Provide the [X, Y] coordinate of the cell's center where the given text is located.  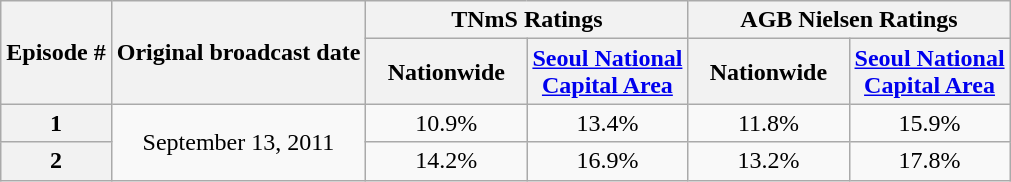
10.9% [446, 123]
September 13, 2011 [238, 142]
1 [56, 123]
14.2% [446, 161]
TNmS Ratings [527, 20]
16.9% [608, 161]
15.9% [930, 123]
17.8% [930, 161]
13.4% [608, 123]
2 [56, 161]
13.2% [768, 161]
11.8% [768, 123]
Original broadcast date [238, 52]
Episode # [56, 52]
AGB Nielsen Ratings [849, 20]
